Output the [X, Y] coordinate of the center of the cell containing the given text.  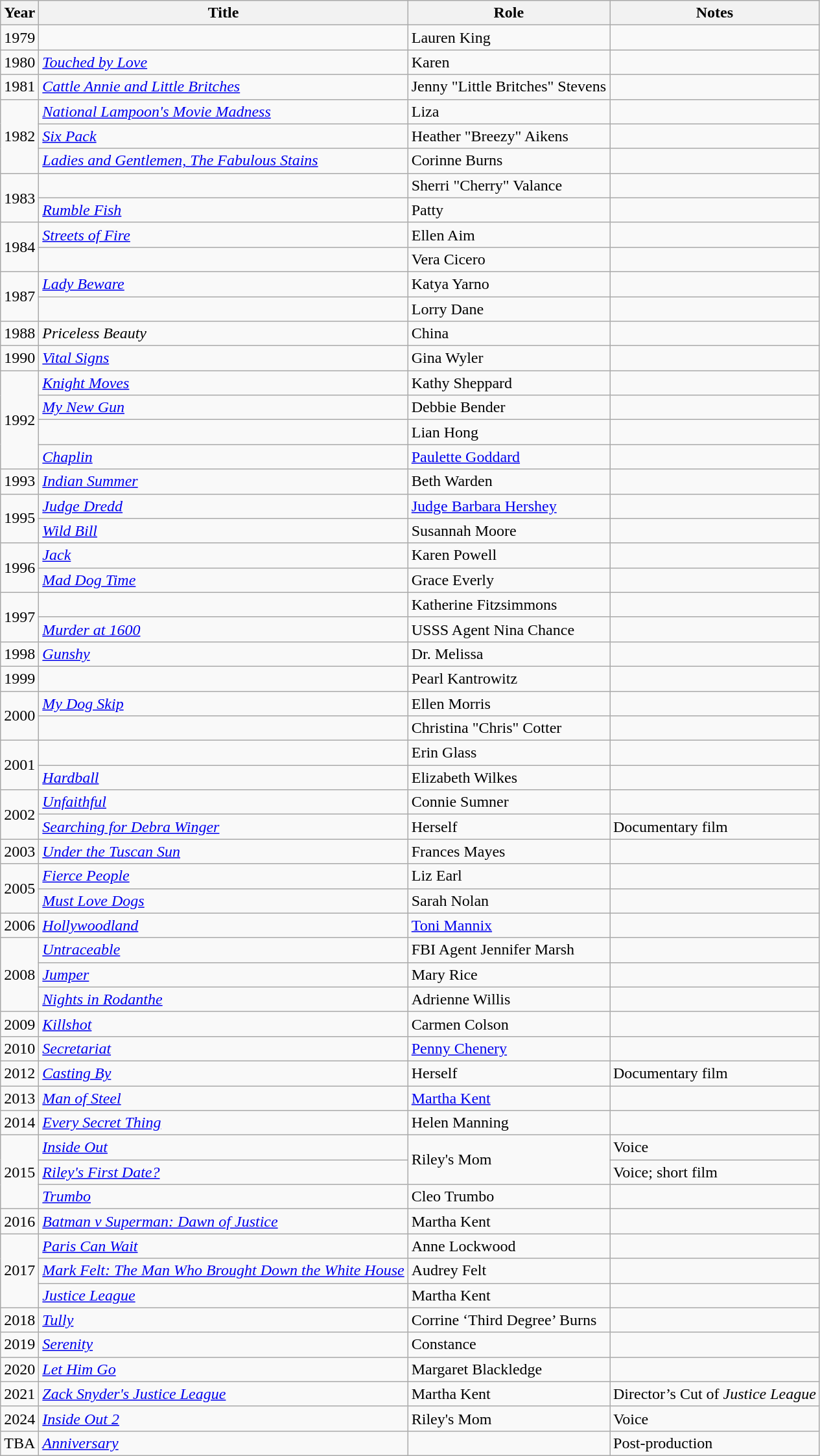
My New Gun [223, 408]
Judge Barbara Hershey [508, 506]
Toni Mannix [508, 925]
2021 [19, 1394]
1981 [19, 87]
China [508, 334]
Knight Moves [223, 383]
Searching for Debra Winger [223, 827]
Lauren King [508, 38]
Serenity [223, 1345]
Untraceable [223, 950]
Under the Tuscan Sun [223, 851]
Erin Glass [508, 753]
2010 [19, 1048]
1980 [19, 62]
Nights in Rodanthe [223, 999]
Indian Summer [223, 481]
Patty [508, 210]
Tully [223, 1320]
Mad Dog Time [223, 580]
Adrienne Willis [508, 999]
2018 [19, 1320]
1992 [19, 420]
Katya Yarno [508, 284]
2001 [19, 765]
Lorry Dane [508, 309]
TBA [19, 1443]
Corinne Burns [508, 161]
Director’s Cut of Justice League [714, 1394]
Elizabeth Wilkes [508, 778]
Voice; short film [714, 1172]
2020 [19, 1369]
Hollywoodland [223, 925]
Karen Powell [508, 555]
2000 [19, 715]
Ellen Aim [508, 235]
Constance [508, 1345]
Paulette Goddard [508, 457]
2014 [19, 1123]
Lian Hong [508, 432]
Every Secret Thing [223, 1123]
2003 [19, 851]
Ellen Morris [508, 703]
2015 [19, 1172]
Pearl Kantrowitz [508, 678]
1982 [19, 136]
Audrey Felt [508, 1271]
Vital Signs [223, 358]
Paris Can Wait [223, 1246]
2019 [19, 1345]
My Dog Skip [223, 703]
1995 [19, 518]
Carmen Colson [508, 1024]
1984 [19, 247]
Vera Cicero [508, 259]
1990 [19, 358]
Rumble Fish [223, 210]
Mark Felt: The Man Who Brought Down the White House [223, 1271]
2016 [19, 1221]
1979 [19, 38]
2005 [19, 888]
Secretariat [223, 1048]
1997 [19, 617]
Ladies and Gentlemen, The Fabulous Stains [223, 161]
Karen [508, 62]
Debbie Bender [508, 408]
Corrine ‘Third Degree’ Burns [508, 1320]
Year [19, 13]
Justice League [223, 1295]
Inside Out 2 [223, 1418]
National Lampoon's Movie Madness [223, 111]
2009 [19, 1024]
Riley's First Date? [223, 1172]
Sherri "Cherry" Valance [508, 185]
1996 [19, 568]
Trumbo [223, 1197]
Killshot [223, 1024]
2008 [19, 975]
Streets of Fire [223, 235]
Helen Manning [508, 1123]
Gunshy [223, 654]
Jack [223, 555]
Unfaithful [223, 802]
Zack Snyder's Justice League [223, 1394]
Wild Bill [223, 531]
2017 [19, 1271]
FBI Agent Jennifer Marsh [508, 950]
Katherine Fitzsimmons [508, 605]
Casting By [223, 1073]
Inside Out [223, 1148]
1999 [19, 678]
Man of Steel [223, 1098]
2012 [19, 1073]
USSS Agent Nina Chance [508, 629]
Christina "Chris" Cotter [508, 728]
Anne Lockwood [508, 1246]
Fierce People [223, 876]
1988 [19, 334]
1983 [19, 198]
Role [508, 13]
Liza [508, 111]
2024 [19, 1418]
1993 [19, 481]
Batman v Superman: Dawn of Justice [223, 1221]
Cattle Annie and Little Britches [223, 87]
Touched by Love [223, 62]
Penny Chenery [508, 1048]
Chaplin [223, 457]
Frances Mayes [508, 851]
Margaret Blackledge [508, 1369]
Jenny "Little Britches" Stevens [508, 87]
Kathy Sheppard [508, 383]
Beth Warden [508, 481]
Jumper [223, 975]
Gina Wyler [508, 358]
Grace Everly [508, 580]
2002 [19, 815]
Lady Beware [223, 284]
Judge Dredd [223, 506]
1987 [19, 296]
Dr. Melissa [508, 654]
Sarah Nolan [508, 901]
Must Love Dogs [223, 901]
2006 [19, 925]
1998 [19, 654]
Six Pack [223, 136]
Cleo Trumbo [508, 1197]
Priceless Beauty [223, 334]
Title [223, 13]
Anniversary [223, 1443]
Liz Earl [508, 876]
Hardball [223, 778]
Susannah Moore [508, 531]
2013 [19, 1098]
Let Him Go [223, 1369]
Heather "Breezy" Aikens [508, 136]
Post-production [714, 1443]
Connie Sumner [508, 802]
Murder at 1600 [223, 629]
Mary Rice [508, 975]
Notes [714, 13]
